Provide the [X, Y] coordinate of the cell's center where the given text is located.  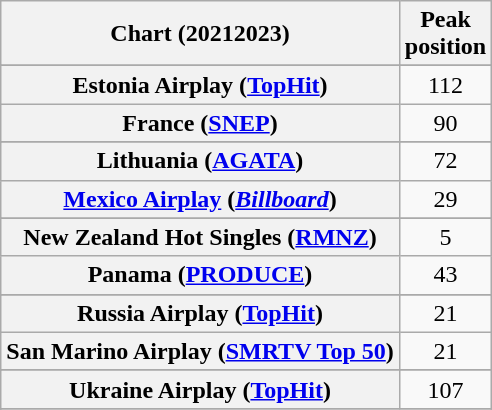
Mexico Airplay (Billboard) [200, 199]
Chart (20212023) [200, 34]
5 [445, 237]
Lithuania (AGATA) [200, 161]
Ukraine Airplay (TopHit) [200, 389]
43 [445, 275]
San Marino Airplay (SMRTV Top 50) [200, 351]
New Zealand Hot Singles (RMNZ) [200, 237]
Panama (PRODUCE) [200, 275]
112 [445, 85]
Estonia Airplay (TopHit) [200, 85]
90 [445, 123]
France (SNEP) [200, 123]
Peakposition [445, 34]
Russia Airplay (TopHit) [200, 313]
72 [445, 161]
29 [445, 199]
107 [445, 389]
